Pinpoint the cell where the given text exists, returning its (x, y) midpoint coordinate. 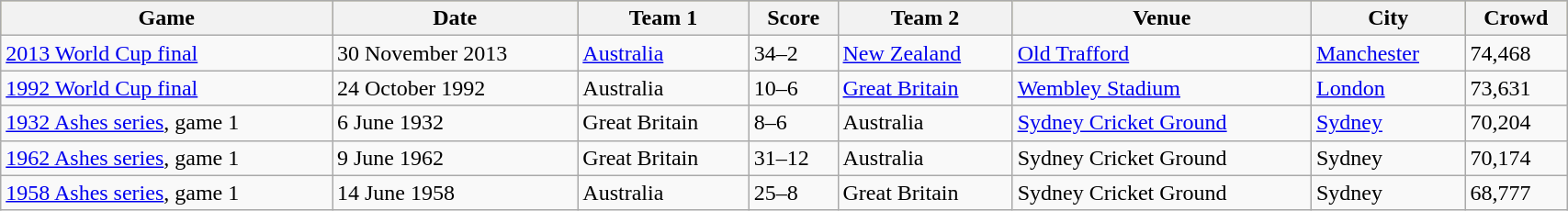
1962 Ashes series, game 1 (167, 158)
2013 World Cup final (167, 53)
68,777 (1516, 193)
1932 Ashes series, game 1 (167, 123)
8–6 (794, 123)
Crowd (1516, 18)
Wembley Stadium (1161, 88)
70,204 (1516, 123)
30 November 2013 (456, 53)
New Zealand (925, 53)
Score (794, 18)
74,468 (1516, 53)
31–12 (794, 158)
1992 World Cup final (167, 88)
9 June 1962 (456, 158)
10–6 (794, 88)
Date (456, 18)
Team 2 (925, 18)
24 October 1992 (456, 88)
73,631 (1516, 88)
Game (167, 18)
6 June 1932 (456, 123)
Venue (1161, 18)
70,174 (1516, 158)
25–8 (794, 193)
Manchester (1387, 53)
1958 Ashes series, game 1 (167, 193)
Team 1 (663, 18)
34–2 (794, 53)
Old Trafford (1161, 53)
City (1387, 18)
14 June 1958 (456, 193)
London (1387, 88)
